From the cell containing the given text, extract its center point as [x, y] coordinate. 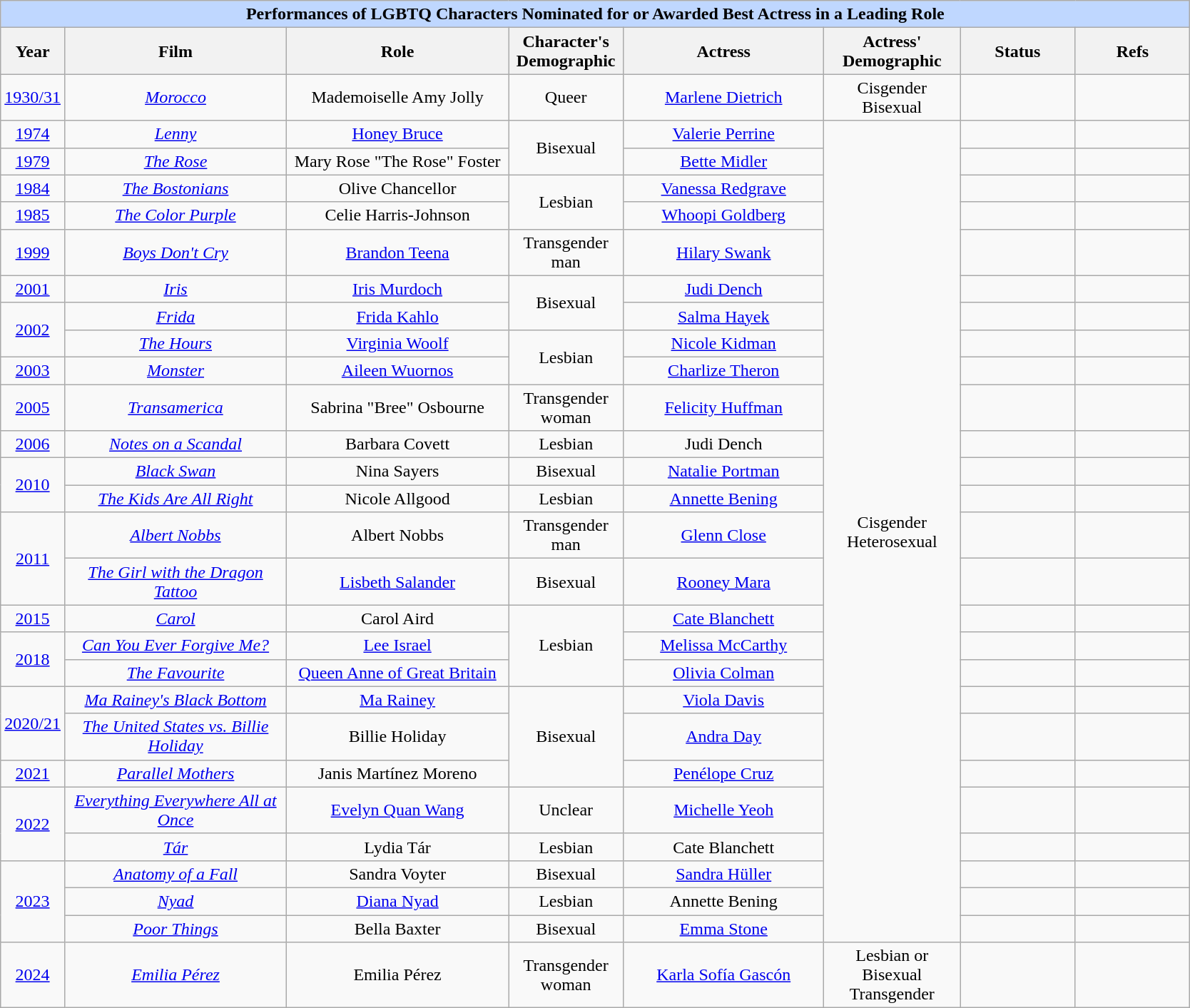
Charlize Theron [723, 370]
2021 [33, 773]
Sabrina "Bree" Osbourne [398, 407]
Janis Martínez Moreno [398, 773]
Frida Kahlo [398, 316]
Iris Murdoch [398, 289]
Character's Demographic [566, 51]
2020/21 [33, 723]
Lee Israel [398, 646]
Mademoiselle Amy Jolly [398, 97]
Penélope Cruz [723, 773]
1985 [33, 215]
Performances of LGBTQ Characters Nominated for or Awarded Best Actress in a Leading Role [595, 14]
Tár [176, 847]
Nicole Kidman [723, 343]
Barbara Covett [398, 444]
1999 [33, 253]
Queen Anne of Great Britain [398, 673]
1930/31 [33, 97]
Lesbian or Bisexual Transgender [892, 975]
2006 [33, 444]
Aileen Wuornos [398, 370]
Honey Bruce [398, 134]
Cisgender Heterosexual [892, 531]
Andra Day [723, 736]
The Girl with the Dragon Tattoo [176, 582]
The Hours [176, 343]
2018 [33, 659]
Status [1017, 51]
Felicity Huffman [723, 407]
The Favourite [176, 673]
Actress [723, 51]
Boys Don't Cry [176, 253]
Sandra Voyter [398, 874]
The Color Purple [176, 215]
Ma Rainey's Black Bottom [176, 700]
2002 [33, 330]
Lisbeth Salander [398, 582]
2005 [33, 407]
Salma Hayek [723, 316]
Valerie Perrine [723, 134]
Glenn Close [723, 535]
2003 [33, 370]
Can You Ever Forgive Me? [176, 646]
Celie Harris-Johnson [398, 215]
Natalie Portman [723, 472]
Diana Nyad [398, 901]
Olivia Colman [723, 673]
Olive Chancellor [398, 188]
1974 [33, 134]
The United States vs. Billie Holiday [176, 736]
Lenny [176, 134]
Nina Sayers [398, 472]
The Bostonians [176, 188]
Role [398, 51]
Morocco [176, 97]
Everything Everywhere All at Once [176, 810]
Marlene Dietrich [723, 97]
Bella Baxter [398, 928]
Actress' Demographic [892, 51]
Iris [176, 289]
Nyad [176, 901]
Anatomy of a Fall [176, 874]
Notes on a Scandal [176, 444]
Virginia Woolf [398, 343]
Bette Midler [723, 161]
Parallel Mothers [176, 773]
2010 [33, 485]
Year [33, 51]
Vanessa Redgrave [723, 188]
2015 [33, 618]
Mary Rose "The Rose" Foster [398, 161]
Monster [176, 370]
Transamerica [176, 407]
Whoopi Goldberg [723, 215]
Film [176, 51]
Brandon Teena [398, 253]
2024 [33, 975]
Viola Davis [723, 700]
Rooney Mara [723, 582]
Evelyn Quan Wang [398, 810]
Melissa McCarthy [723, 646]
Carol [176, 618]
2001 [33, 289]
Billie Holiday [398, 736]
Black Swan [176, 472]
2023 [33, 901]
1979 [33, 161]
Sandra Hüller [723, 874]
Poor Things [176, 928]
1984 [33, 188]
Michelle Yeoh [723, 810]
Queer [566, 97]
Cisgender Bisexual [892, 97]
2022 [33, 823]
Carol Aird [398, 618]
The Rose [176, 161]
Refs [1133, 51]
Unclear [566, 810]
Lydia Tár [398, 847]
Frida [176, 316]
Karla Sofía Gascón [723, 975]
The Kids Are All Right [176, 499]
2011 [33, 559]
Hilary Swank [723, 253]
Nicole Allgood [398, 499]
Ma Rainey [398, 700]
Emma Stone [723, 928]
